Pinpoint the cell where the given text exists, returning its [X, Y] midpoint coordinate. 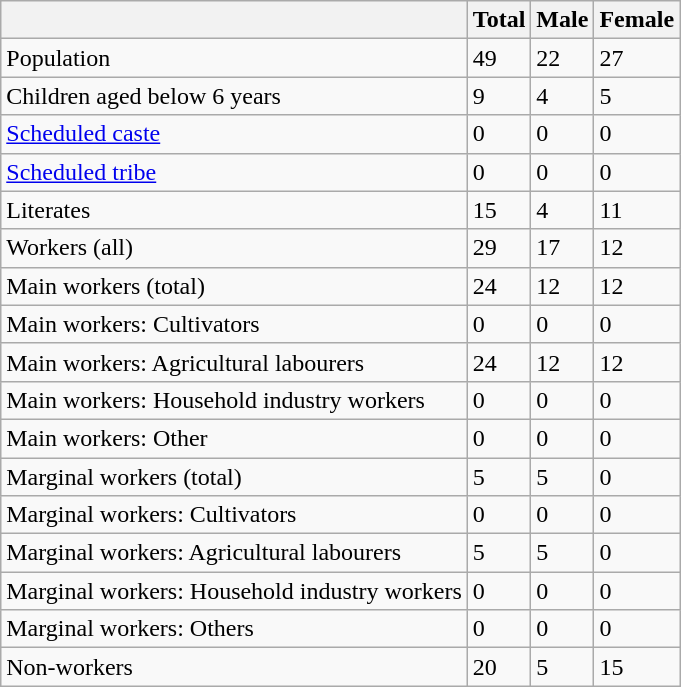
Marginal workers (total) [234, 477]
17 [562, 248]
29 [499, 248]
11 [637, 210]
Main workers: Agricultural labourers [234, 362]
22 [562, 58]
Children aged below 6 years [234, 96]
Main workers: Household industry workers [234, 400]
Male [562, 20]
Marginal workers: Cultivators [234, 515]
Non-workers [234, 667]
Population [234, 58]
Scheduled caste [234, 134]
9 [499, 96]
Scheduled tribe [234, 172]
20 [499, 667]
Main workers: Other [234, 438]
Marginal workers: Others [234, 629]
Main workers (total) [234, 286]
Workers (all) [234, 248]
27 [637, 58]
49 [499, 58]
Female [637, 20]
Marginal workers: Household industry workers [234, 591]
Main workers: Cultivators [234, 324]
Marginal workers: Agricultural labourers [234, 553]
Literates [234, 210]
Total [499, 20]
